Extract the [X, Y] coordinate from the center of the cell holding the provided text.  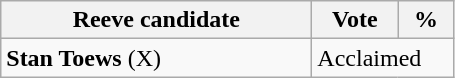
Vote [355, 20]
Stan Toews (X) [156, 58]
Acclaimed [383, 58]
% [426, 20]
Reeve candidate [156, 20]
